Extract the [x, y] coordinate from the center of the cell holding the provided text.  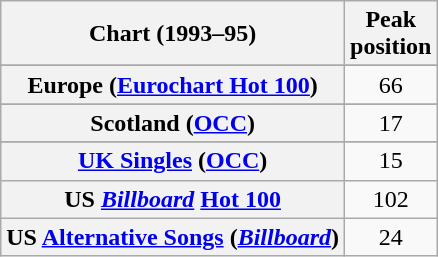
17 [391, 123]
Europe (Eurochart Hot 100) [173, 85]
24 [391, 237]
66 [391, 85]
Chart (1993–95) [173, 34]
Peakposition [391, 34]
US Billboard Hot 100 [173, 199]
US Alternative Songs (Billboard) [173, 237]
102 [391, 199]
Scotland (OCC) [173, 123]
UK Singles (OCC) [173, 161]
15 [391, 161]
